For the text-containing cell, return its midpoint in [x, y] coordinate format. 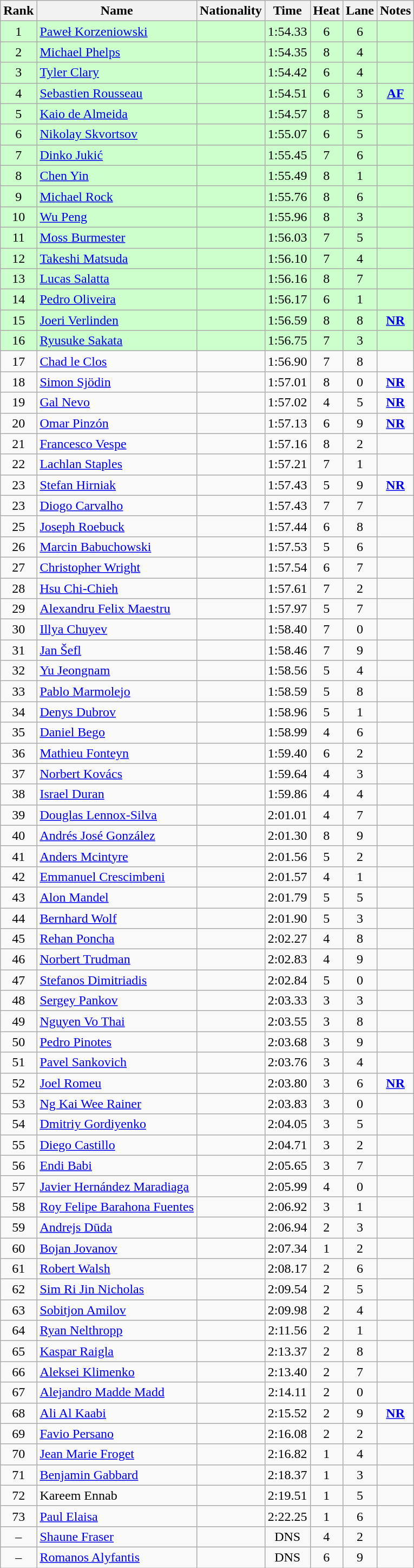
2:03.83 [287, 1104]
Mathieu Fonteyn [117, 753]
1:57.44 [287, 526]
56 [18, 1165]
19 [18, 403]
1:55.49 [287, 176]
62 [18, 1290]
Marcin Babuchowski [117, 547]
2:02.27 [287, 939]
2:16.82 [287, 1454]
32 [18, 671]
2:04.71 [287, 1145]
Moss Burmester [117, 237]
2:08.17 [287, 1269]
Benjamin Gabbard [117, 1475]
2:15.52 [287, 1413]
1:56.10 [287, 258]
10 [18, 217]
Rank [18, 11]
1:58.46 [287, 650]
Dmitriy Gordiyenko [117, 1124]
1:57.53 [287, 547]
Chad le Clos [117, 361]
1:55.96 [287, 217]
2:01.01 [287, 815]
Andrejs Dūda [117, 1227]
45 [18, 939]
20 [18, 423]
15 [18, 320]
58 [18, 1207]
Pavel Sankovich [117, 1062]
2:03.68 [287, 1042]
2:01.30 [287, 835]
Douglas Lennox-Silva [117, 815]
2:05.99 [287, 1186]
2:18.37 [287, 1475]
39 [18, 815]
Joeri Verlinden [117, 320]
13 [18, 279]
Ryan Nelthropp [117, 1331]
1:57.13 [287, 423]
AF [395, 93]
1:54.42 [287, 73]
Jan Šefl [117, 650]
2:01.56 [287, 856]
48 [18, 1001]
2:16.08 [287, 1434]
64 [18, 1331]
65 [18, 1351]
Heat [326, 11]
Pedro Pinotes [117, 1042]
Romanos Alyfantis [117, 1557]
2:03.33 [287, 1001]
Yu Jeongnam [117, 671]
Simon Sjödin [117, 382]
1:54.33 [287, 31]
40 [18, 835]
1:57.21 [287, 464]
Stefan Hirniak [117, 485]
Alexandru Felix Maestru [117, 609]
Nikolay Skvortsov [117, 134]
51 [18, 1062]
43 [18, 897]
Time [287, 11]
Chen Yin [117, 176]
Alon Mandel [117, 897]
59 [18, 1227]
37 [18, 774]
Bojan Jovanov [117, 1248]
21 [18, 444]
50 [18, 1042]
35 [18, 733]
1:56.16 [287, 279]
71 [18, 1475]
47 [18, 980]
25 [18, 526]
Nationality [231, 11]
2:14.11 [287, 1392]
Omar Pinzón [117, 423]
Christopher Wright [117, 567]
Jean Marie Froget [117, 1454]
16 [18, 341]
41 [18, 856]
Gal Nevo [117, 403]
12 [18, 258]
1:56.03 [287, 237]
Ali Al Kaabi [117, 1413]
1:58.40 [287, 630]
Kareem Ennab [117, 1495]
66 [18, 1372]
30 [18, 630]
Robert Walsh [117, 1269]
2:01.79 [287, 897]
2:19.51 [287, 1495]
46 [18, 960]
Andrés José González [117, 835]
1:57.61 [287, 588]
Kaspar Raigla [117, 1351]
52 [18, 1083]
Javier Hernández Maradiaga [117, 1186]
Lucas Salatta [117, 279]
67 [18, 1392]
Paweł Korzeniowski [117, 31]
18 [18, 382]
2:03.80 [287, 1083]
69 [18, 1434]
Sobitjon Amilov [117, 1310]
Lane [359, 11]
17 [18, 361]
55 [18, 1145]
1:57.97 [287, 609]
Norbert Kovács [117, 774]
Alejandro Madde Madd [117, 1392]
Shaune Fraser [117, 1537]
Sergey Pankov [117, 1001]
2:01.90 [287, 918]
1:59.64 [287, 774]
Diego Castillo [117, 1145]
1:57.16 [287, 444]
2:02.83 [287, 960]
38 [18, 794]
Francesco Vespe [117, 444]
72 [18, 1495]
1:58.96 [287, 712]
36 [18, 753]
1:56.59 [287, 320]
Daniel Bego [117, 733]
Diogo Carvalho [117, 506]
Aleksei Klimenko [117, 1372]
29 [18, 609]
1:54.51 [287, 93]
Name [117, 11]
Endi Babi [117, 1165]
1:55.76 [287, 196]
2:02.84 [287, 980]
Roy Felipe Barahona Fuentes [117, 1207]
Joseph Roebuck [117, 526]
60 [18, 1248]
68 [18, 1413]
61 [18, 1269]
1:54.35 [287, 52]
33 [18, 691]
70 [18, 1454]
2:09.54 [287, 1290]
1:56.75 [287, 341]
2:11.56 [287, 1331]
1:58.59 [287, 691]
27 [18, 567]
1:55.07 [287, 134]
Illya Chuyev [117, 630]
1:57.01 [287, 382]
Rehan Poncha [117, 939]
1:58.99 [287, 733]
2:01.57 [287, 877]
Nguyen Vo Thai [117, 1021]
Ng Kai Wee Rainer [117, 1104]
Joel Romeu [117, 1083]
22 [18, 464]
63 [18, 1310]
2:03.76 [287, 1062]
2:22.25 [287, 1516]
1:58.56 [287, 671]
31 [18, 650]
Notes [395, 11]
34 [18, 712]
Anders Mcintyre [117, 856]
2:13.37 [287, 1351]
Israel Duran [117, 794]
Ryusuke Sakata [117, 341]
57 [18, 1186]
2:06.94 [287, 1227]
1:56.17 [287, 300]
2:04.05 [287, 1124]
1:59.40 [287, 753]
73 [18, 1516]
11 [18, 237]
14 [18, 300]
Stefanos Dimitriadis [117, 980]
Favio Persano [117, 1434]
1:57.02 [287, 403]
2:13.40 [287, 1372]
2:03.55 [287, 1021]
44 [18, 918]
Emmanuel Crescimbeni [117, 877]
Denys Dubrov [117, 712]
54 [18, 1124]
53 [18, 1104]
Sebastien Rousseau [117, 93]
Lachlan Staples [117, 464]
Michael Phelps [117, 52]
Hsu Chi-Chieh [117, 588]
Tyler Clary [117, 73]
26 [18, 547]
2:06.92 [287, 1207]
49 [18, 1021]
Sim Ri Jin Nicholas [117, 1290]
2:05.65 [287, 1165]
28 [18, 588]
1:55.45 [287, 155]
Michael Rock [117, 196]
42 [18, 877]
2:09.98 [287, 1310]
1:56.90 [287, 361]
Paul Elaisa [117, 1516]
Kaio de Almeida [117, 114]
Norbert Trudman [117, 960]
Wu Peng [117, 217]
Pablo Marmolejo [117, 691]
1:57.54 [287, 567]
1:54.57 [287, 114]
Takeshi Matsuda [117, 258]
Dinko Jukić [117, 155]
Pedro Oliveira [117, 300]
Bernhard Wolf [117, 918]
1:59.86 [287, 794]
2:07.34 [287, 1248]
